Scan for the cell matching the given text and deliver its (X, Y) coordinate at center. 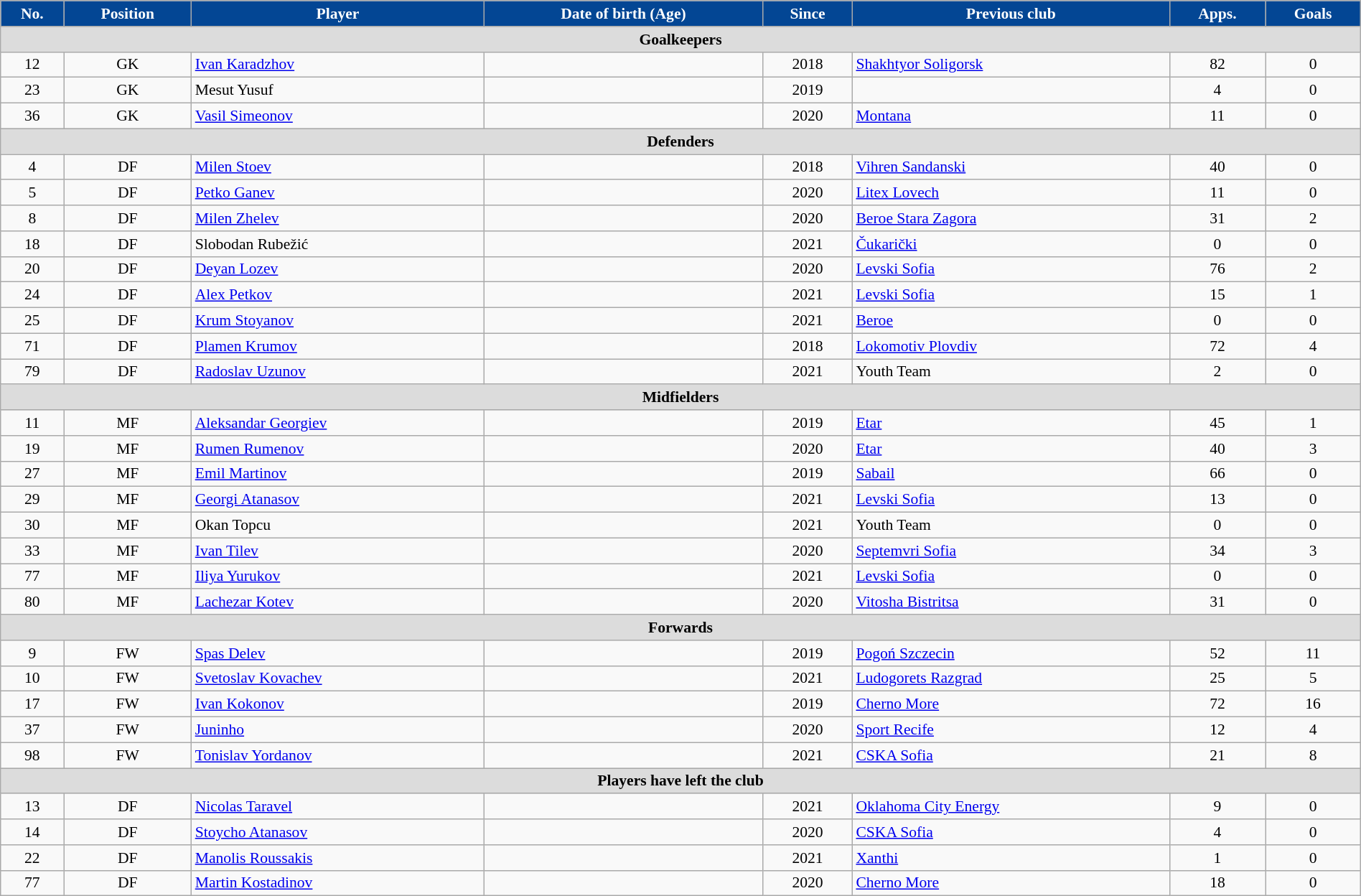
Goals (1313, 14)
Alex Petkov (338, 295)
Mesut Yusuf (338, 90)
Lachezar Kotev (338, 602)
Midfielders (680, 398)
24 (32, 295)
Milen Stoev (338, 167)
Ivan Kokonov (338, 704)
Apps. (1217, 14)
29 (32, 500)
Pogoń Szczecin (1011, 653)
10 (32, 678)
71 (32, 346)
80 (32, 602)
34 (1217, 551)
Spas Delev (338, 653)
Montana (1011, 116)
Xanthi (1011, 858)
30 (32, 526)
Date of birth (Age) (623, 14)
16 (1313, 704)
Forwards (680, 627)
Radoslav Uzunov (338, 372)
Goalkeepers (680, 39)
Aleksandar Georgiev (338, 423)
17 (32, 704)
Since (808, 14)
33 (32, 551)
Vitosha Bistritsa (1011, 602)
52 (1217, 653)
Ludogorets Razgrad (1011, 678)
22 (32, 858)
Position (128, 14)
Slobodan Rubežić (338, 244)
No. (32, 14)
Iliya Yurukov (338, 577)
82 (1217, 65)
Plamen Krumov (338, 346)
Svetoslav Kovachev (338, 678)
Septemvri Sofia (1011, 551)
Krum Stoyanov (338, 321)
Player (338, 14)
Georgi Atanasov (338, 500)
Manolis Roussakis (338, 858)
Lokomotiv Plovdiv (1011, 346)
Nicolas Taravel (338, 807)
Martin Kostadinov (338, 883)
Ivan Karadzhov (338, 65)
Ivan Tilev (338, 551)
21 (1217, 755)
Petko Ganev (338, 193)
Deyan Lozev (338, 269)
37 (32, 730)
Juninho (338, 730)
36 (32, 116)
Shakhtyor Soligorsk (1011, 65)
14 (32, 832)
Vasil Simeonov (338, 116)
Milen Zhelev (338, 218)
Sport Recife (1011, 730)
Rumen Rumenov (338, 449)
20 (32, 269)
Sabail (1011, 474)
Players have left the club (680, 781)
Stoycho Atanasov (338, 832)
Beroe Stara Zagora (1011, 218)
79 (32, 372)
Beroe (1011, 321)
19 (32, 449)
45 (1217, 423)
Emil Martinov (338, 474)
Čukarički (1011, 244)
66 (1217, 474)
98 (32, 755)
Litex Lovech (1011, 193)
76 (1217, 269)
23 (32, 90)
Previous club (1011, 14)
Tonislav Yordanov (338, 755)
Oklahoma City Energy (1011, 807)
Vihren Sandanski (1011, 167)
Okan Topcu (338, 526)
27 (32, 474)
Defenders (680, 141)
15 (1217, 295)
